Extract the [x, y] coordinate from the center of the cell holding the provided text.  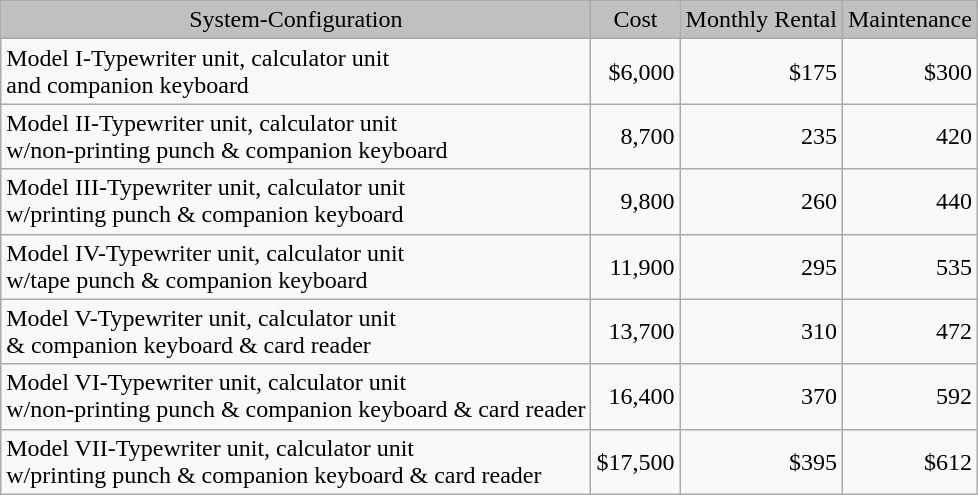
11,900 [636, 266]
Model III-Typewriter unit, calculator unitw/printing punch & companion keyboard [296, 202]
592 [910, 396]
260 [761, 202]
$6,000 [636, 72]
235 [761, 136]
Model II-Typewriter unit, calculator unitw/non-printing punch & companion keyboard [296, 136]
Cost [636, 20]
9,800 [636, 202]
Model IV-Typewriter unit, calculator unitw/tape punch & companion keyboard [296, 266]
Model VII-Typewriter unit, calculator unitw/printing punch & companion keyboard & card reader [296, 462]
13,700 [636, 332]
$17,500 [636, 462]
$395 [761, 462]
System-Configuration [296, 20]
16,400 [636, 396]
472 [910, 332]
Model I-Typewriter unit, calculator unitand companion keyboard [296, 72]
535 [910, 266]
440 [910, 202]
Model VI-Typewriter unit, calculator unitw/non-printing punch & companion keyboard & card reader [296, 396]
420 [910, 136]
$175 [761, 72]
8,700 [636, 136]
Maintenance [910, 20]
370 [761, 396]
Model V-Typewriter unit, calculator unit& companion keyboard & card reader [296, 332]
310 [761, 332]
$612 [910, 462]
295 [761, 266]
Monthly Rental [761, 20]
$300 [910, 72]
